Provide the [x, y] coordinate of the cell's center where the given text is located.  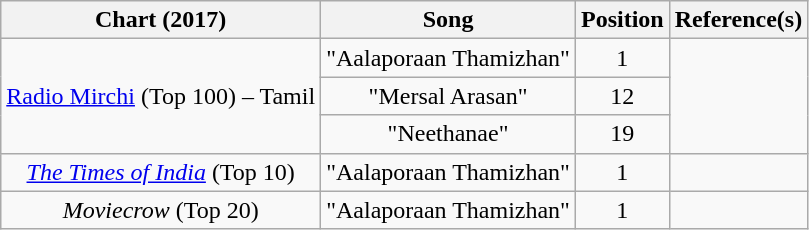
Position [622, 20]
Reference(s) [738, 20]
"Neethanae" [448, 134]
12 [622, 96]
Moviecrow (Top 20) [161, 210]
19 [622, 134]
Song [448, 20]
Chart (2017) [161, 20]
The Times of India (Top 10) [161, 172]
"Mersal Arasan" [448, 96]
Radio Mirchi (Top 100) – Tamil [161, 96]
